Locate the cell with the specified text and output its [x, y] center coordinate. 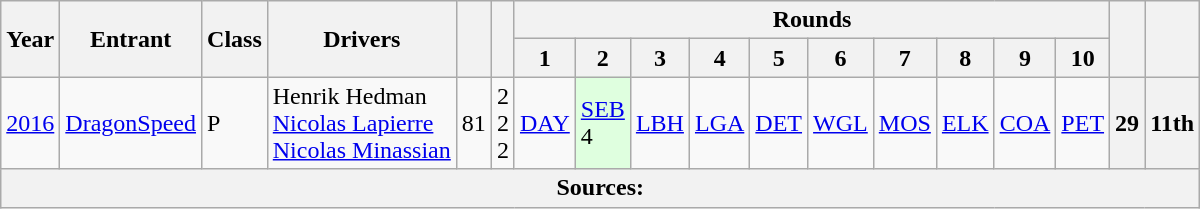
8 [965, 58]
COA [1025, 123]
Henrik Hedman Nicolas Lapierre Nicolas Minassian [362, 123]
Entrant [131, 39]
SEB4 [602, 123]
1 [544, 58]
ELK [965, 123]
LGA [719, 123]
Year [30, 39]
P [235, 123]
6 [841, 58]
LBH [660, 123]
11th [1172, 123]
Sources: [600, 188]
5 [779, 58]
4 [719, 58]
PET [1083, 123]
Drivers [362, 39]
DET [779, 123]
Class [235, 39]
29 [1128, 123]
2016 [30, 123]
WGL [841, 123]
9 [1025, 58]
3 [660, 58]
DAY [544, 123]
2 [602, 58]
Rounds [812, 20]
81 [474, 123]
MOS [904, 123]
10 [1083, 58]
7 [904, 58]
222 [502, 123]
DragonSpeed [131, 123]
